Return the (X, Y) coordinate for the center point of the cell that contains the specified text.  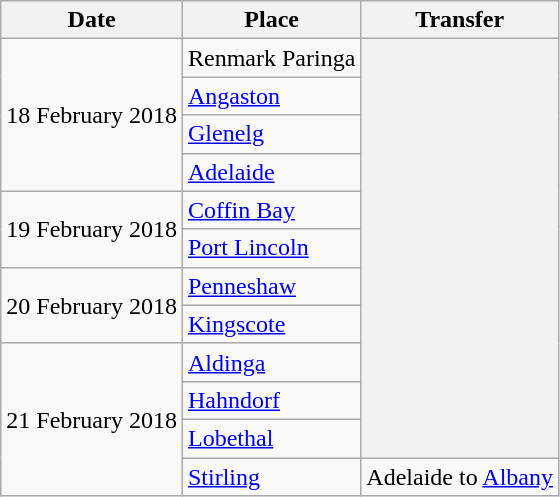
Kingscote (271, 324)
Adelaide (271, 172)
Hahndorf (271, 400)
Adelaide to Albany (460, 477)
Aldinga (271, 362)
19 February 2018 (92, 229)
Penneshaw (271, 286)
Transfer (460, 20)
21 February 2018 (92, 419)
Renmark Paringa (271, 58)
Coffin Bay (271, 210)
Stirling (271, 477)
18 February 2018 (92, 115)
Date (92, 20)
20 February 2018 (92, 305)
Lobethal (271, 438)
Glenelg (271, 134)
Place (271, 20)
Angaston (271, 96)
Port Lincoln (271, 248)
